From the cell containing the given text, extract its center point as [X, Y] coordinate. 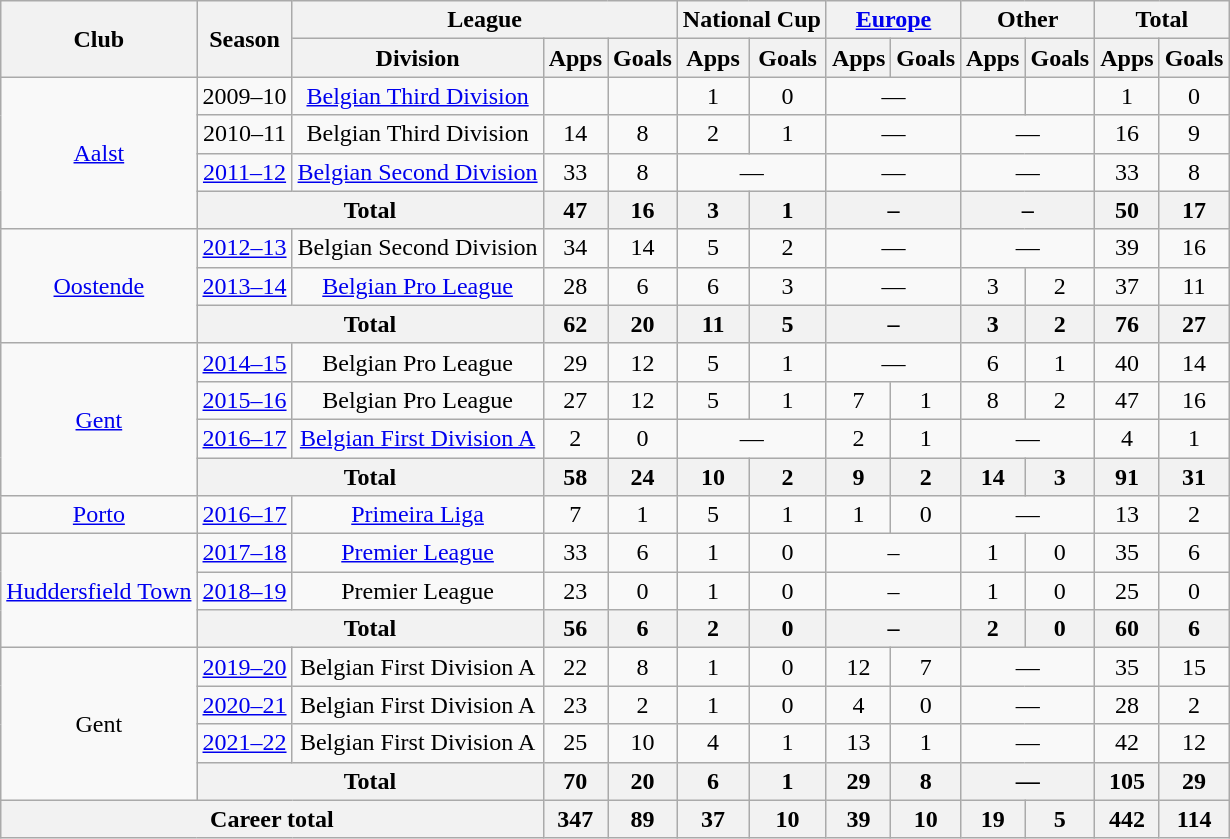
442 [1127, 819]
Division [418, 58]
2015–16 [244, 400]
89 [643, 819]
31 [1194, 477]
Huddersfield Town [99, 591]
Porto [99, 515]
34 [575, 248]
2018–19 [244, 591]
105 [1127, 781]
Club [99, 39]
70 [575, 781]
2009–10 [244, 96]
19 [993, 819]
Other [1028, 20]
40 [1127, 362]
Europe [893, 20]
League [484, 20]
50 [1127, 210]
2014–15 [244, 362]
Aalst [99, 153]
91 [1127, 477]
National Cup [752, 20]
22 [575, 667]
58 [575, 477]
56 [575, 629]
2017–18 [244, 553]
Primeira Liga [418, 515]
76 [1127, 324]
347 [575, 819]
2021–22 [244, 743]
2012–13 [244, 248]
24 [643, 477]
2010–11 [244, 134]
17 [1194, 210]
114 [1194, 819]
60 [1127, 629]
2013–14 [244, 286]
Career total [272, 819]
Season [244, 39]
2011–12 [244, 172]
Oostende [99, 286]
62 [575, 324]
15 [1194, 667]
2020–21 [244, 705]
2019–20 [244, 667]
42 [1127, 743]
